Return the (x, y) coordinate for the center point of the cell that contains the specified text.  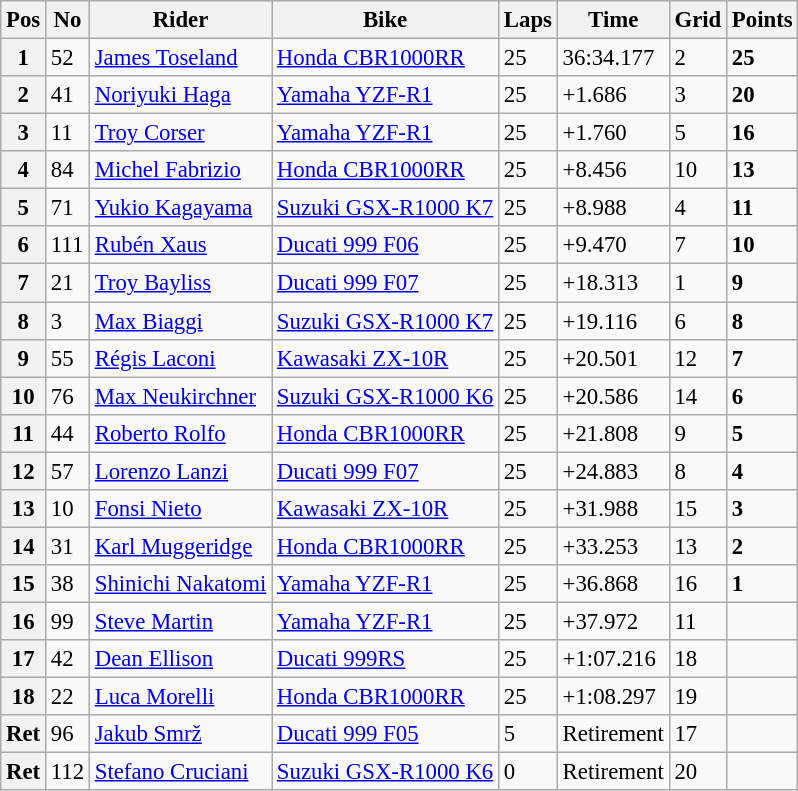
+19.116 (613, 321)
+9.470 (613, 245)
71 (68, 208)
Bike (386, 20)
22 (68, 697)
+18.313 (613, 283)
+31.988 (613, 509)
Points (762, 20)
52 (68, 58)
31 (68, 546)
+33.253 (613, 546)
Troy Corser (180, 133)
Jakub Smrž (180, 734)
+21.808 (613, 433)
Roberto Rolfo (180, 433)
38 (68, 584)
Ducati 999RS (386, 659)
Lorenzo Lanzi (180, 471)
55 (68, 358)
111 (68, 245)
Shinichi Nakatomi (180, 584)
42 (68, 659)
76 (68, 396)
Ducati 999 F05 (386, 734)
84 (68, 170)
Pos (24, 20)
Laps (528, 20)
112 (68, 772)
+8.456 (613, 170)
No (68, 20)
19 (698, 697)
+8.988 (613, 208)
57 (68, 471)
+20.501 (613, 358)
Karl Muggeridge (180, 546)
Grid (698, 20)
44 (68, 433)
Noriyuki Haga (180, 95)
Régis Laconi (180, 358)
Time (613, 20)
Yukio Kagayama (180, 208)
Max Neukirchner (180, 396)
96 (68, 734)
Luca Morelli (180, 697)
Michel Fabrizio (180, 170)
Dean Ellison (180, 659)
+20.586 (613, 396)
+37.972 (613, 621)
+1.760 (613, 133)
0 (528, 772)
Troy Bayliss (180, 283)
+24.883 (613, 471)
+36.868 (613, 584)
36:34.177 (613, 58)
+1:08.297 (613, 697)
Fonsi Nieto (180, 509)
Ducati 999 F06 (386, 245)
James Toseland (180, 58)
21 (68, 283)
Steve Martin (180, 621)
Rider (180, 20)
+1.686 (613, 95)
+1:07.216 (613, 659)
Max Biaggi (180, 321)
Rubén Xaus (180, 245)
Stefano Cruciani (180, 772)
99 (68, 621)
41 (68, 95)
